Extract the [X, Y] coordinate from the center of the cell holding the provided text.  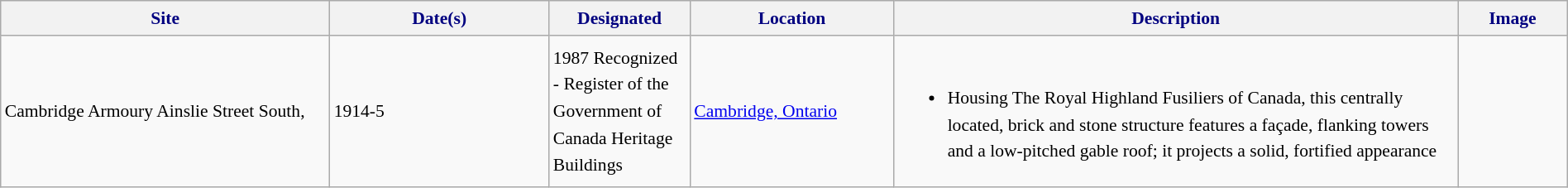
1914-5 [440, 113]
Description [1176, 18]
Image [1513, 18]
Designated [619, 18]
Cambridge, Ontario [791, 113]
Cambridge Armoury Ainslie Street South, [165, 113]
Date(s) [440, 18]
1987 Recognized - Register of the Government of Canada Heritage Buildings [619, 113]
Site [165, 18]
Location [791, 18]
